Provide the (x, y) coordinate of the cell's center where the given text is located.  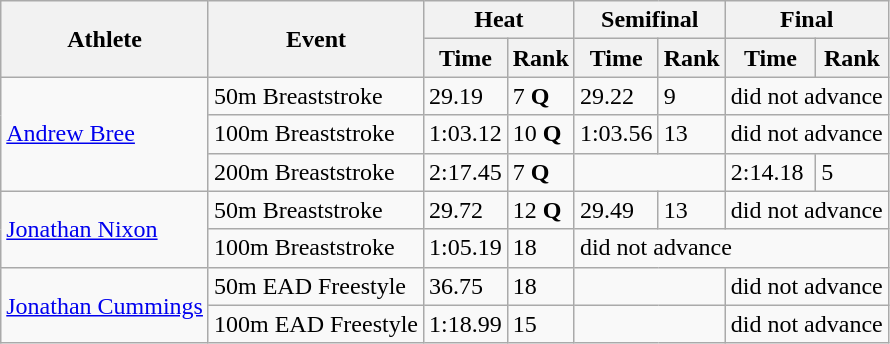
2:17.45 (466, 172)
15 (540, 324)
1:18.99 (466, 324)
29.22 (616, 96)
10 Q (540, 134)
36.75 (466, 286)
29.72 (466, 210)
2:14.18 (770, 172)
29.49 (616, 210)
9 (692, 96)
12 Q (540, 210)
Final (806, 20)
Semifinal (650, 20)
Jonathan Cummings (105, 305)
29.19 (466, 96)
100m EAD Freestyle (316, 324)
200m Breaststroke (316, 172)
5 (852, 172)
Andrew Bree (105, 134)
Athlete (105, 39)
1:03.12 (466, 134)
1:03.56 (616, 134)
Event (316, 39)
50m EAD Freestyle (316, 286)
Jonathan Nixon (105, 229)
1:05.19 (466, 248)
Heat (500, 20)
